Find where the given text appears and provide that cell's center as [x, y] coordinate. 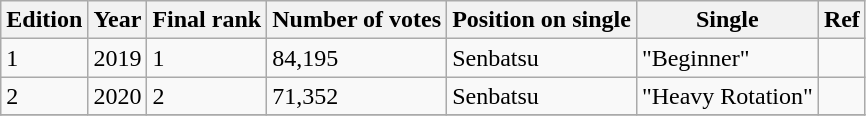
Ref [842, 20]
Year [118, 20]
Number of votes [357, 20]
Final rank [207, 20]
84,195 [357, 58]
Position on single [542, 20]
Single [727, 20]
2019 [118, 58]
2020 [118, 96]
71,352 [357, 96]
Edition [44, 20]
"Heavy Rotation" [727, 96]
"Beginner" [727, 58]
